Locate the cell with the specified text and output its [x, y] center coordinate. 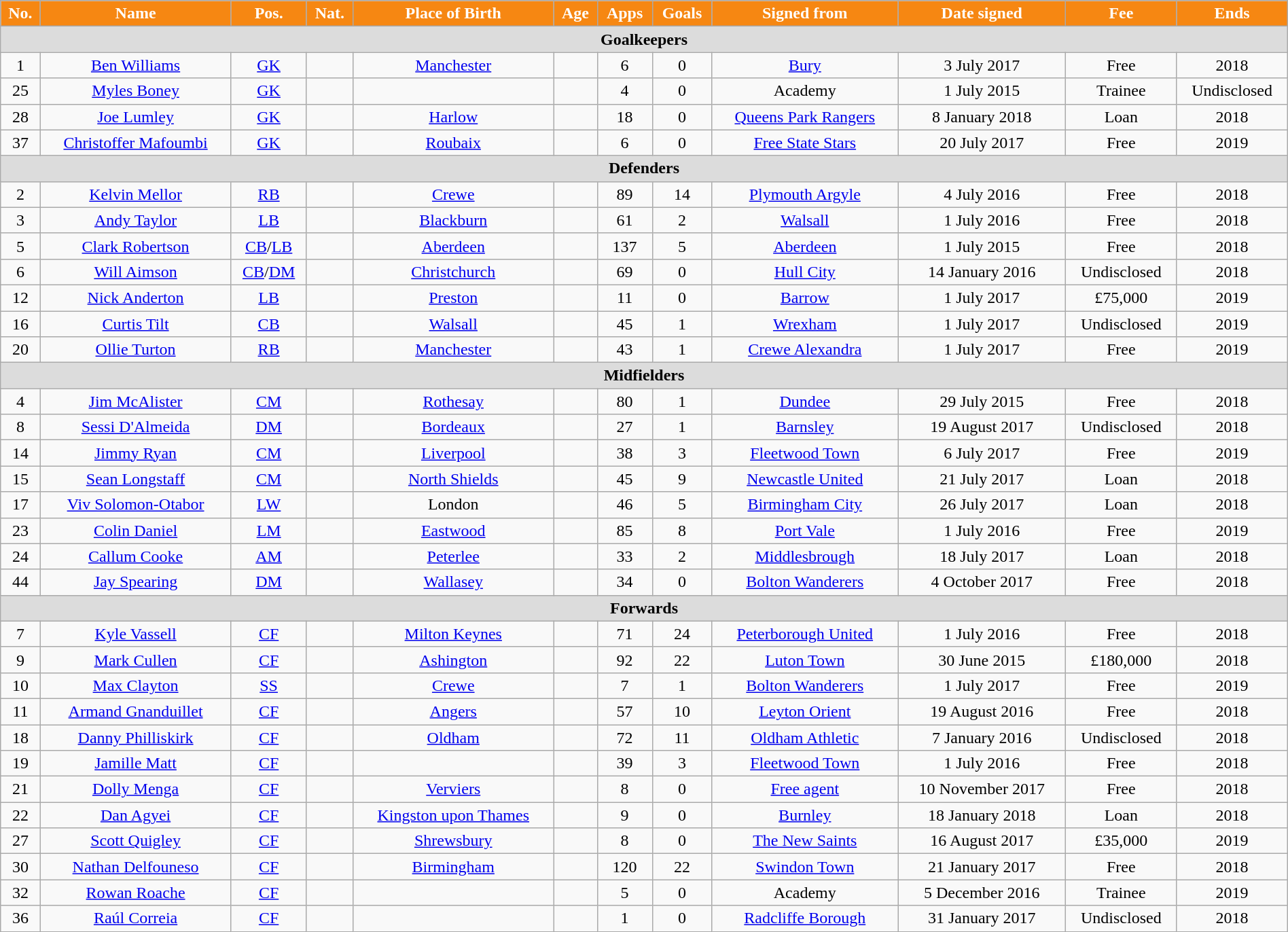
Nick Anderton [136, 298]
Danny Philliskirk [136, 737]
Armand Gnanduillet [136, 711]
69 [625, 272]
71 [625, 634]
21 July 2017 [982, 479]
Ends [1232, 14]
Colin Daniel [136, 531]
7 January 2016 [982, 737]
30 [20, 867]
Will Aimson [136, 272]
39 [625, 764]
57 [625, 711]
16 [20, 324]
Dan Agyei [136, 815]
30 June 2015 [982, 660]
Peterlee [454, 556]
Myles Boney [136, 91]
33 [625, 556]
Christoffer Mafoumbi [136, 143]
Age [575, 14]
14 January 2016 [982, 272]
44 [20, 582]
Place of Birth [454, 14]
Jim McAlister [136, 401]
Callum Cooke [136, 556]
Rowan Roache [136, 893]
Pos. [269, 14]
Oldham Athletic [805, 737]
North Shields [454, 479]
Ollie Turton [136, 350]
Milton Keynes [454, 634]
SS [269, 685]
Eastwood [454, 531]
Dolly Menga [136, 789]
89 [625, 194]
Liverpool [454, 453]
London [454, 505]
Bury [805, 65]
92 [625, 660]
3 July 2017 [982, 65]
Verviers [454, 789]
61 [625, 220]
Jimmy Ryan [136, 453]
20 July 2017 [982, 143]
Nat. [329, 14]
Ashington [454, 660]
Queens Park Rangers [805, 117]
10 November 2017 [982, 789]
Goalkeepers [644, 39]
CB/DM [269, 272]
Free State Stars [805, 143]
Nathan Delfouneso [136, 867]
Blackburn [454, 220]
17 [20, 505]
Andy Taylor [136, 220]
29 July 2015 [982, 401]
Burnley [805, 815]
38 [625, 453]
80 [625, 401]
Preston [454, 298]
Viv Solomon-Otabor [136, 505]
Christchurch [454, 272]
Defenders [644, 168]
31 January 2017 [982, 918]
19 [20, 764]
Swindon Town [805, 867]
Barrow [805, 298]
19 August 2017 [982, 427]
26 July 2017 [982, 505]
Harlow [454, 117]
120 [625, 867]
Bordeaux [454, 427]
Sessi D'Almeida [136, 427]
Joe Lumley [136, 117]
LM [269, 531]
Apps [625, 14]
No. [20, 14]
£75,000 [1121, 298]
Barnsley [805, 427]
Oldham [454, 737]
36 [20, 918]
Scott Quigley [136, 841]
Dundee [805, 401]
85 [625, 531]
Name [136, 14]
5 December 2016 [982, 893]
72 [625, 737]
Ben Williams [136, 65]
20 [20, 350]
21 January 2017 [982, 867]
28 [20, 117]
6 July 2017 [982, 453]
23 [20, 531]
19 August 2016 [982, 711]
Kelvin Mellor [136, 194]
4 October 2017 [982, 582]
CB [269, 324]
43 [625, 350]
Peterborough United [805, 634]
Mark Cullen [136, 660]
CB/LB [269, 246]
Curtis Tilt [136, 324]
16 August 2017 [982, 841]
Rothesay [454, 401]
Kyle Vassell [136, 634]
Plymouth Argyle [805, 194]
18 January 2018 [982, 815]
32 [20, 893]
Raúl Correia [136, 918]
Midfielders [644, 376]
£180,000 [1121, 660]
8 January 2018 [982, 117]
The New Saints [805, 841]
Date signed [982, 14]
Leyton Orient [805, 711]
Roubaix [454, 143]
Newcastle United [805, 479]
Goals [682, 14]
34 [625, 582]
12 [20, 298]
15 [20, 479]
LW [269, 505]
Port Vale [805, 531]
Kingston upon Thames [454, 815]
137 [625, 246]
Sean Longstaff [136, 479]
Free agent [805, 789]
Jay Spearing [136, 582]
Jamille Matt [136, 764]
Birmingham City [805, 505]
Radcliffe Borough [805, 918]
46 [625, 505]
Clark Robertson [136, 246]
Wrexham [805, 324]
Signed from [805, 14]
21 [20, 789]
Luton Town [805, 660]
Hull City [805, 272]
Shrewsbury [454, 841]
£35,000 [1121, 841]
4 July 2016 [982, 194]
Forwards [644, 608]
37 [20, 143]
18 July 2017 [982, 556]
25 [20, 91]
Max Clayton [136, 685]
Wallasey [454, 582]
Angers [454, 711]
Fee [1121, 14]
Crewe Alexandra [805, 350]
AM [269, 556]
Middlesbrough [805, 556]
Birmingham [454, 867]
